Detect which cell encompasses the target text, then output its (x, y) center coordinate. 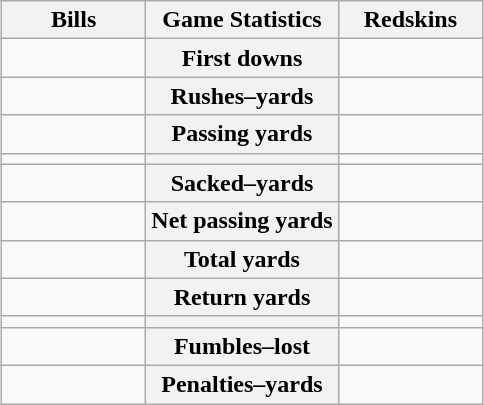
First downs (242, 58)
Game Statistics (242, 20)
Penalties–yards (242, 384)
Return yards (242, 297)
Fumbles–lost (242, 346)
Total yards (242, 259)
Bills (73, 20)
Net passing yards (242, 221)
Rushes–yards (242, 96)
Redskins (410, 20)
Passing yards (242, 134)
Sacked–yards (242, 183)
